Provide the (X, Y) coordinate of the cell's center where the given text is located.  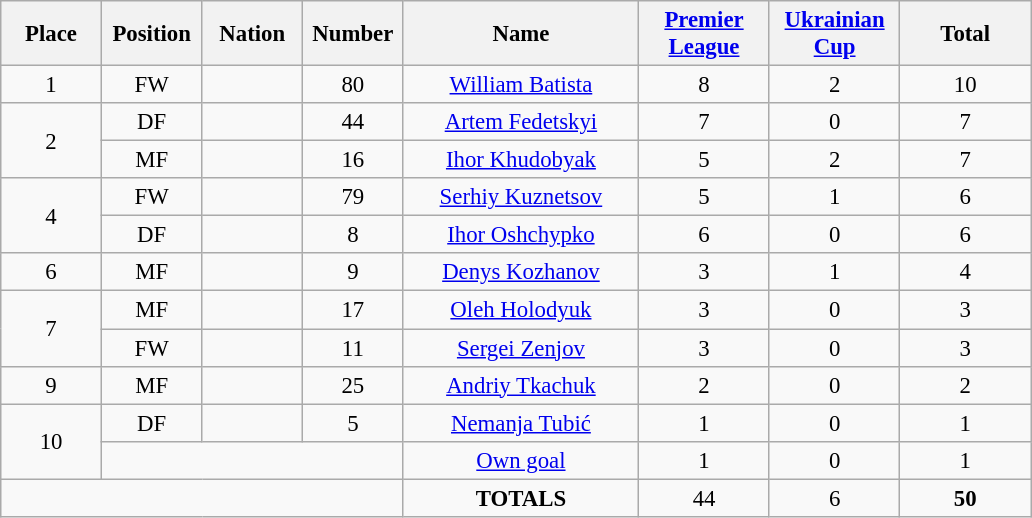
Ihor Oshchypko (521, 235)
William Batista (521, 85)
11 (354, 348)
Denys Kozhanov (521, 273)
50 (966, 498)
17 (354, 310)
Sergei Zenjov (521, 348)
Premier League (704, 34)
Number (354, 34)
Ihor Khudobyak (521, 160)
Andriy Tkachuk (521, 385)
Position (152, 34)
79 (354, 197)
Artem Fedetskyi (521, 122)
Nemanja Tubić (521, 423)
Name (521, 34)
Place (52, 34)
16 (354, 160)
Serhiy Kuznetsov (521, 197)
80 (354, 85)
Oleh Holodyuk (521, 310)
25 (354, 385)
TOTALS (521, 498)
Total (966, 34)
Own goal (521, 460)
Ukrainian Cup (834, 34)
Nation (252, 34)
